Find where the given text appears and provide that cell's center as [X, Y] coordinate. 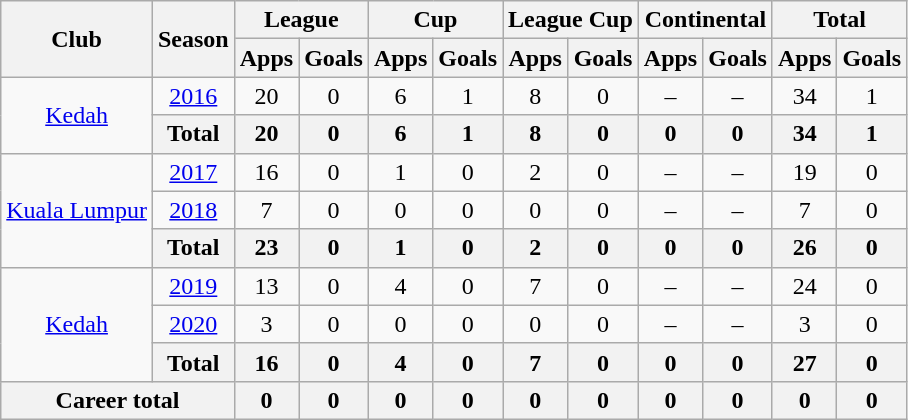
Cup [435, 20]
2016 [193, 96]
Season [193, 39]
Club [77, 39]
2019 [193, 286]
Career total [118, 400]
23 [266, 248]
19 [804, 172]
League Cup [571, 20]
26 [804, 248]
2017 [193, 172]
27 [804, 362]
Kuala Lumpur [77, 210]
13 [266, 286]
2018 [193, 210]
League [301, 20]
Continental [705, 20]
24 [804, 286]
2020 [193, 324]
